For the text-containing cell, return its midpoint in (X, Y) coordinate format. 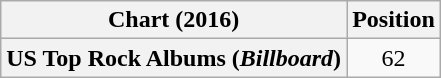
Chart (2016) (174, 20)
US Top Rock Albums (Billboard) (174, 58)
Position (394, 20)
62 (394, 58)
